For the text-containing cell, return its midpoint in [X, Y] coordinate format. 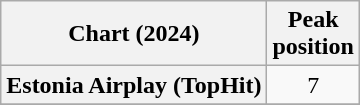
Peakposition [313, 34]
Chart (2024) [134, 34]
Estonia Airplay (TopHit) [134, 85]
7 [313, 85]
